Pinpoint the cell where the given text exists, returning its [x, y] midpoint coordinate. 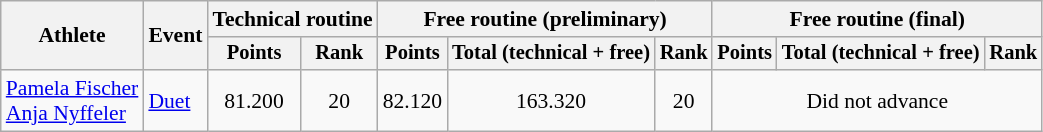
Technical routine [292, 19]
82.120 [412, 100]
81.200 [254, 100]
Athlete [72, 36]
Did not advance [877, 100]
Free routine (preliminary) [546, 19]
Duet [175, 100]
Pamela FischerAnja Nyffeler [72, 100]
163.320 [551, 100]
Free routine (final) [877, 19]
Event [175, 36]
